Determine the [x, y] coordinate at the center of the cell enclosing the given text.  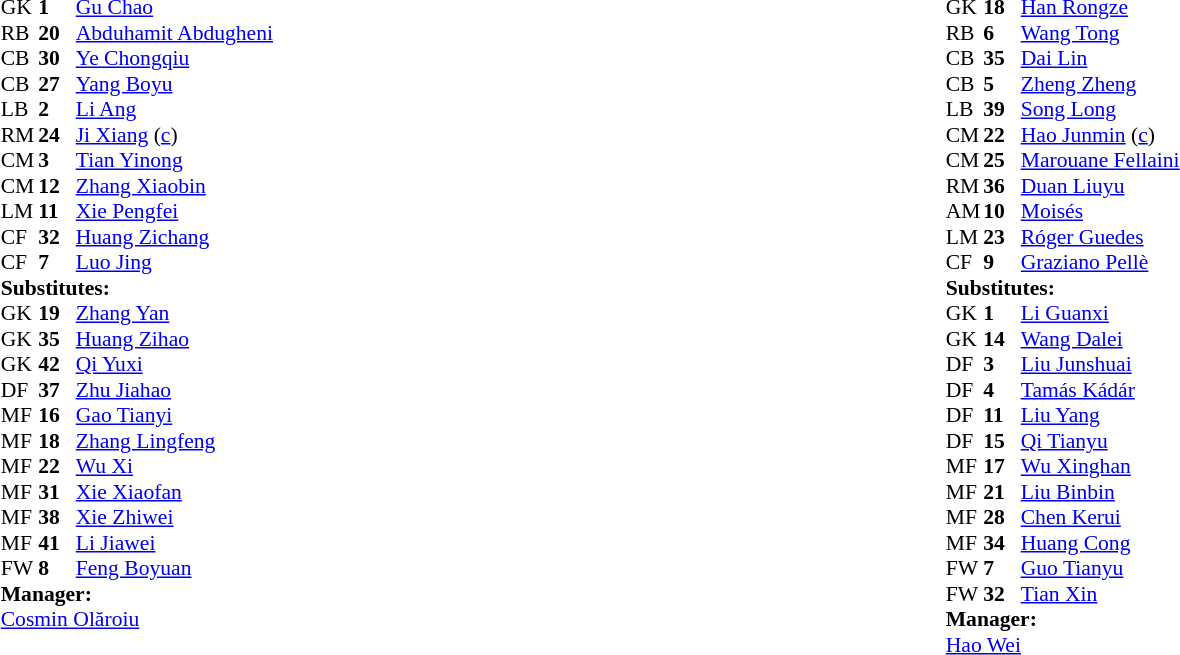
Wu Xinghan [1100, 467]
Duan Liuyu [1100, 186]
Wang Tong [1100, 33]
Li Jiawei [174, 543]
36 [1002, 186]
Liu Binbin [1100, 492]
34 [1002, 543]
14 [1002, 339]
17 [1002, 467]
Yang Boyu [174, 84]
Huang Zihao [174, 339]
Chen Kerui [1100, 517]
Liu Yang [1100, 415]
Qi Yuxi [174, 365]
Song Long [1100, 109]
24 [57, 135]
Liu Junshuai [1100, 365]
23 [1002, 237]
10 [1002, 211]
Tian Xin [1100, 594]
38 [57, 517]
20 [57, 33]
Hao Junmin (c) [1100, 135]
41 [57, 543]
Tian Yinong [174, 161]
Gao Tianyi [174, 415]
Graziano Pellè [1100, 263]
18 [57, 441]
Qi Tianyu [1100, 441]
15 [1002, 441]
31 [57, 492]
Zhang Lingfeng [174, 441]
Zhu Jiahao [174, 390]
30 [57, 59]
Huang Cong [1100, 543]
39 [1002, 109]
Xie Zhiwei [174, 517]
8 [57, 569]
37 [57, 390]
Ji Xiang (c) [174, 135]
Zhang Yan [174, 313]
Luo Jing [174, 263]
Marouane Fellaini [1100, 161]
12 [57, 186]
Ye Chongqiu [174, 59]
Feng Boyuan [174, 569]
Zhang Xiaobin [174, 186]
Zheng Zheng [1100, 84]
1 [1002, 313]
Wu Xi [174, 467]
Dai Lin [1100, 59]
9 [1002, 263]
Guo Tianyu [1100, 569]
Li Guanxi [1100, 313]
2 [57, 109]
27 [57, 84]
Wang Dalei [1100, 339]
Li Ang [174, 109]
5 [1002, 84]
25 [1002, 161]
Xie Xiaofan [174, 492]
42 [57, 365]
21 [1002, 492]
4 [1002, 390]
6 [1002, 33]
Moisés [1100, 211]
Róger Guedes [1100, 237]
Abduhamit Abdugheni [174, 33]
16 [57, 415]
Huang Zichang [174, 237]
Tamás Kádár [1100, 390]
28 [1002, 517]
Cosmin Olăroiu [137, 619]
AM [965, 211]
Xie Pengfei [174, 211]
19 [57, 313]
